Pinpoint the cell where the given text exists, returning its (x, y) midpoint coordinate. 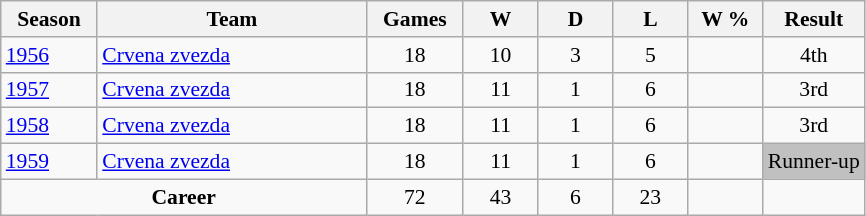
D (576, 19)
Result (814, 19)
W (500, 19)
23 (650, 197)
5 (650, 55)
1958 (50, 126)
1957 (50, 90)
Career (184, 197)
3 (576, 55)
Games (416, 19)
Runner-up (814, 162)
W % (726, 19)
43 (500, 197)
1956 (50, 55)
Season (50, 19)
L (650, 19)
1959 (50, 162)
10 (500, 55)
72 (416, 197)
Team (232, 19)
4th (814, 55)
